Identify which cell holds the provided text, then report its (x, y) central coordinate. 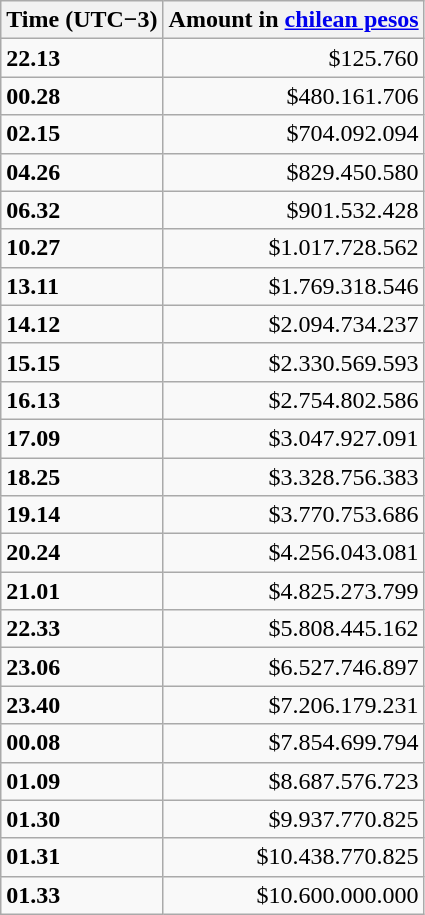
$3.328.756.383 (294, 477)
$6.527.746.897 (294, 667)
10.27 (82, 248)
15.15 (82, 362)
$125.760 (294, 58)
$480.161.706 (294, 96)
01.33 (82, 895)
$3.047.927.091 (294, 438)
$1.769.318.546 (294, 286)
01.09 (82, 781)
$901.532.428 (294, 210)
$5.808.445.162 (294, 629)
06.32 (82, 210)
$704.092.094 (294, 134)
$4.825.273.799 (294, 591)
$10.600.000.000 (294, 895)
Amount in chilean pesos (294, 20)
$7.854.699.794 (294, 743)
$10.438.770.825 (294, 857)
04.26 (82, 172)
$9.937.770.825 (294, 819)
13.11 (82, 286)
Time (UTC−3) (82, 20)
$2.094.734.237 (294, 324)
$8.687.576.723 (294, 781)
14.12 (82, 324)
00.08 (82, 743)
$2.330.569.593 (294, 362)
23.40 (82, 705)
$3.770.753.686 (294, 515)
$1.017.728.562 (294, 248)
01.30 (82, 819)
20.24 (82, 553)
16.13 (82, 400)
18.25 (82, 477)
$2.754.802.586 (294, 400)
22.13 (82, 58)
23.06 (82, 667)
01.31 (82, 857)
$7.206.179.231 (294, 705)
00.28 (82, 96)
22.33 (82, 629)
17.09 (82, 438)
$4.256.043.081 (294, 553)
19.14 (82, 515)
21.01 (82, 591)
$829.450.580 (294, 172)
02.15 (82, 134)
